Capture the cell that displays the provided text and extract its (X, Y) central coordinate. 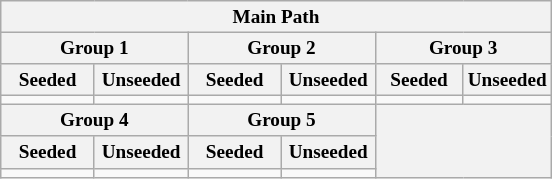
Group 5 (282, 121)
Group 2 (282, 48)
Group 1 (94, 48)
Group 4 (94, 121)
Main Path (276, 17)
Group 3 (463, 48)
